For the text-containing cell, return its midpoint in (X, Y) coordinate format. 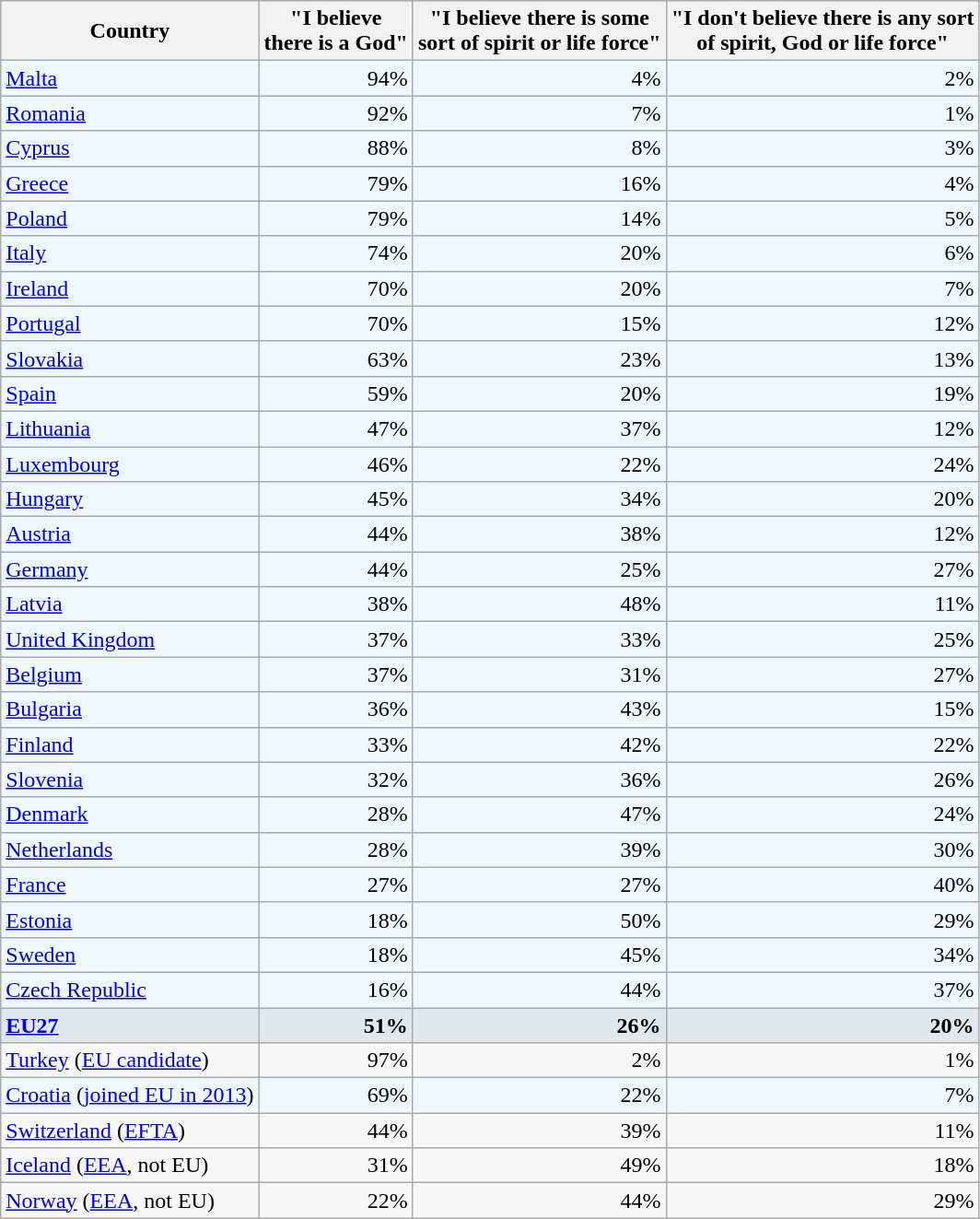
Greece (130, 183)
Austria (130, 534)
48% (540, 604)
63% (335, 358)
Croatia (joined EU in 2013) (130, 1096)
Norway (EEA, not EU) (130, 1201)
51% (335, 1026)
19% (822, 393)
United Kingdom (130, 639)
42% (540, 744)
Iceland (EEA, not EU) (130, 1166)
Latvia (130, 604)
Slovakia (130, 358)
5% (822, 218)
14% (540, 218)
94% (335, 78)
Poland (130, 218)
30% (822, 850)
49% (540, 1166)
Italy (130, 253)
Sweden (130, 955)
Finland (130, 744)
Spain (130, 393)
Cyprus (130, 148)
50% (540, 920)
Belgium (130, 674)
74% (335, 253)
97% (335, 1061)
40% (822, 885)
"I don't believe there is any sort of spirit, God or life force" (822, 31)
Luxembourg (130, 463)
"I believe there is some sort of spirit or life force" (540, 31)
Denmark (130, 815)
Estonia (130, 920)
Netherlands (130, 850)
EU27 (130, 1026)
Romania (130, 113)
Malta (130, 78)
Ireland (130, 288)
69% (335, 1096)
8% (540, 148)
Portugal (130, 323)
Germany (130, 569)
Switzerland (EFTA) (130, 1131)
23% (540, 358)
32% (335, 779)
Hungary (130, 499)
Slovenia (130, 779)
6% (822, 253)
Country (130, 31)
88% (335, 148)
France (130, 885)
Turkey (EU candidate) (130, 1061)
Czech Republic (130, 990)
59% (335, 393)
43% (540, 709)
Bulgaria (130, 709)
46% (335, 463)
13% (822, 358)
92% (335, 113)
"I believe there is a God" (335, 31)
Lithuania (130, 428)
3% (822, 148)
